Return [X, Y] of the center of cell containing provided text 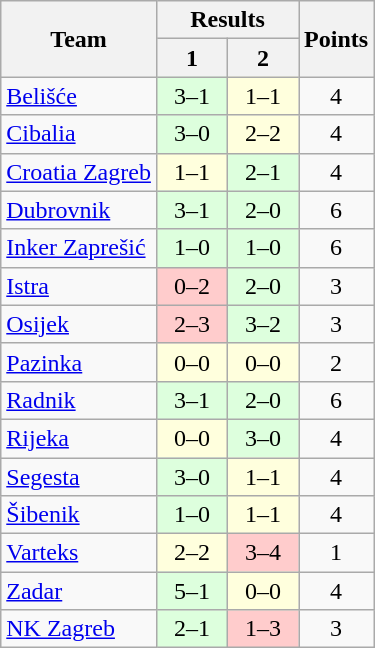
Segesta [79, 477]
Inker Zaprešić [79, 248]
1–3 [262, 629]
Dubrovnik [79, 210]
3–2 [262, 324]
3–4 [262, 553]
Team [79, 39]
Results [227, 20]
0–2 [192, 286]
Varteks [79, 553]
NK Zagreb [79, 629]
Osijek [79, 324]
2–3 [192, 324]
Belišće [79, 96]
Šibenik [79, 515]
Croatia Zagreb [79, 172]
Pazinka [79, 362]
Rijeka [79, 438]
5–1 [192, 591]
Istra [79, 286]
Cibalia [79, 134]
Radnik [79, 400]
Points [336, 39]
Zadar [79, 591]
